Provide the (X, Y) coordinate of the cell's center where the given text is located.  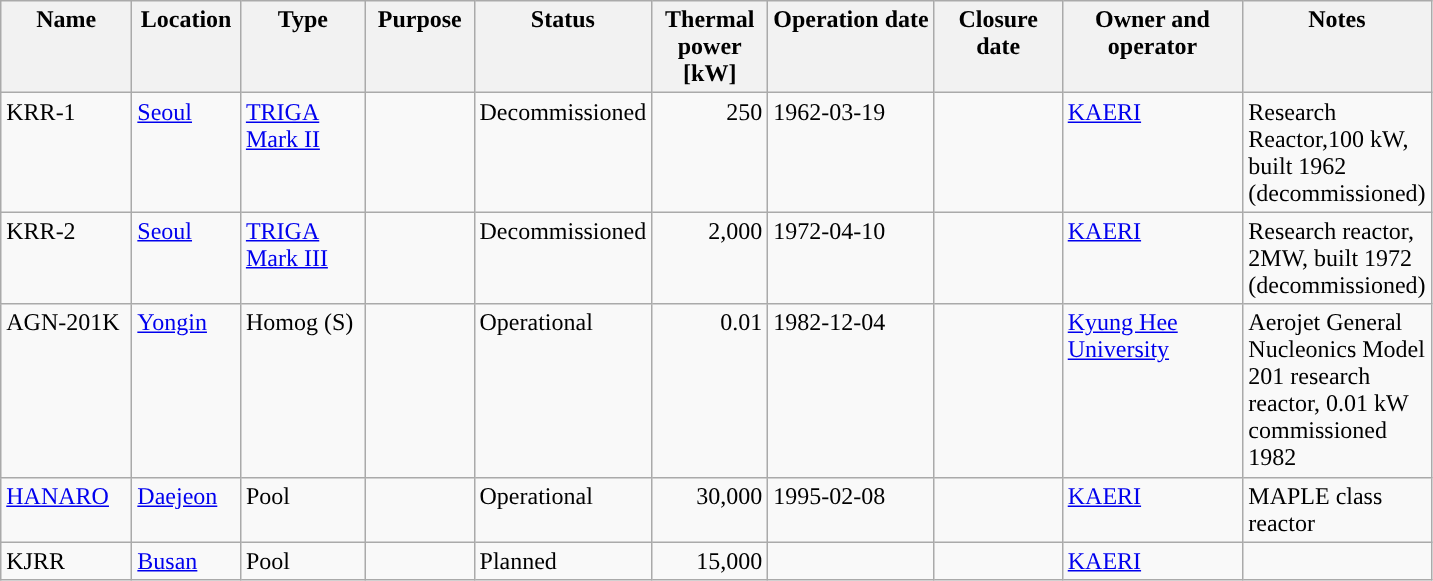
KRR-2 (66, 258)
Notes (1337, 47)
Research Reactor,100 kW, built 1962 (decommissioned) (1337, 152)
KJRR (66, 561)
MAPLE class reactor (1337, 510)
15,000 (710, 561)
0.01 (710, 390)
KRR-1 (66, 152)
AGN-201K (66, 390)
250 (710, 152)
Thermal power [kW] (710, 47)
Type (302, 47)
1962-03-19 (851, 152)
Kyung Hee University (1152, 390)
30,000 (710, 510)
TRIGA Mark III (302, 258)
Owner and operator (1152, 47)
Name (66, 47)
Yongin (186, 390)
Research reactor, 2MW, built 1972 (decommissioned) (1337, 258)
1982-12-04 (851, 390)
HANARO (66, 510)
Operation date (851, 47)
1995-02-08 (851, 510)
Homog (S) (302, 390)
Status (563, 47)
Daejeon (186, 510)
TRIGA Mark II (302, 152)
Aerojet General Nucleonics Model 201 research reactor, 0.01 kW commissioned 1982 (1337, 390)
1972-04-10 (851, 258)
2,000 (710, 258)
Closure date (998, 47)
Planned (563, 561)
Busan (186, 561)
Purpose (420, 47)
Location (186, 47)
